Pinpoint the cell where the given text exists, returning its (X, Y) midpoint coordinate. 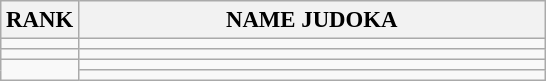
NAME JUDOKA (312, 20)
RANK (40, 20)
